Scan for the cell matching the given text and deliver its [X, Y] coordinate at center. 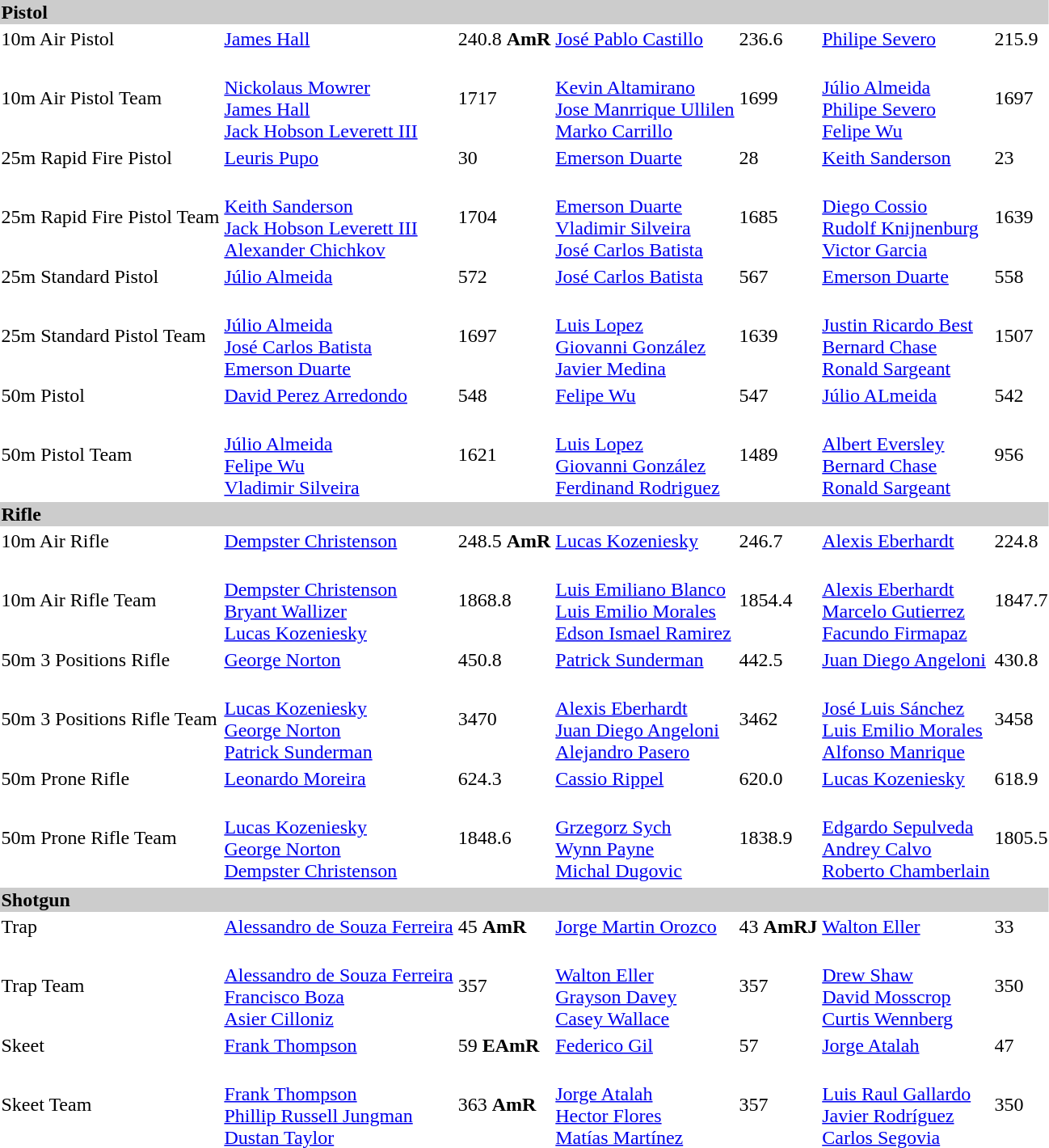
956 [1022, 454]
620.0 [778, 779]
618.9 [1022, 779]
10m Air Rifle Team [110, 600]
59 EAmR [504, 1045]
Rifle [524, 514]
1489 [778, 454]
50m Prone Rifle Team [110, 838]
3470 [504, 720]
236.6 [778, 39]
558 [1022, 276]
1507 [1022, 336]
Jorge Atalah [906, 1045]
10m Air Rifle [110, 541]
45 AmR [504, 926]
Cassio Rippel [645, 779]
Federico Gil [645, 1045]
548 [504, 395]
Albert EversleyBernard ChaseRonald Sargeant [906, 454]
43 AmRJ [778, 926]
George Norton [339, 660]
Philipe Severo [906, 39]
Keith Sanderson [906, 158]
25m Rapid Fire Pistol [110, 158]
Alessandro de Souza FerreiraFrancisco BozaAsier Cilloniz [339, 986]
Dempster Christenson [339, 541]
Júlio AlmeidaPhilipe SeveroFelipe Wu [906, 99]
450.8 [504, 660]
Emerson DuarteVladimir SilveiraJosé Carlos Batista [645, 217]
23 [1022, 158]
50m 3 Positions Rifle Team [110, 720]
José Pablo Castillo [645, 39]
Felipe Wu [645, 395]
1868.8 [504, 600]
Nickolaus MowrerJames HallJack Hobson Leverett III [339, 99]
Lucas KozenieskyGeorge NortonDempster Christenson [339, 838]
30 [504, 158]
47 [1022, 1045]
567 [778, 276]
624.3 [504, 779]
José Luis SánchezLuis Emilio MoralesAlfonso Manrique [906, 720]
Drew ShawDavid MosscropCurtis Wennberg [906, 986]
Trap [110, 926]
572 [504, 276]
Grzegorz SychWynn PayneMichal Dugovic [645, 838]
José Carlos Batista [645, 276]
215.9 [1022, 39]
28 [778, 158]
224.8 [1022, 541]
542 [1022, 395]
1805.5 [1022, 838]
Diego CossioRudolf KnijnenburgVictor Garcia [906, 217]
Shotgun [524, 900]
Alexis Eberhardt [906, 541]
547 [778, 395]
25m Standard Pistol Team [110, 336]
Dempster ChristensonBryant WallizerLucas Kozeniesky [339, 600]
Frank Thompson [339, 1045]
Júlio AlmeidaFelipe WuVladimir Silveira [339, 454]
Skeet [110, 1045]
Júlio AlmeidaJosé Carlos BatistaEmerson Duarte [339, 336]
50m Pistol [110, 395]
Juan Diego Angeloni [906, 660]
Alexis EberhardtJuan Diego AngeloniAlejandro Pasero [645, 720]
Jorge Martin Orozco [645, 926]
1699 [778, 99]
Luis Emiliano BlancoLuis Emilio MoralesEdson Ismael Ramirez [645, 600]
Keith SandersonJack Hobson Leverett IIIAlexander Chichkov [339, 217]
Patrick Sunderman [645, 660]
57 [778, 1045]
33 [1022, 926]
246.7 [778, 541]
Júlio ALmeida [906, 395]
1848.6 [504, 838]
350 [1022, 986]
Alessandro de Souza Ferreira [339, 926]
25m Rapid Fire Pistol Team [110, 217]
50m Pistol Team [110, 454]
Trap Team [110, 986]
David Perez Arredondo [339, 395]
3458 [1022, 720]
Kevin AltamiranoJose Manrrique UllilenMarko Carrillo [645, 99]
Alexis EberhardtMarcelo GutierrezFacundo Firmapaz [906, 600]
Edgardo SepulvedaAndrey CalvoRoberto Chamberlain [906, 838]
Walton Eller [906, 926]
Justin Ricardo BestBernard ChaseRonald Sargeant [906, 336]
1717 [504, 99]
Lucas KozenieskyGeorge NortonPatrick Sunderman [339, 720]
Luis LopezGiovanni GonzálezFerdinand Rodriguez [645, 454]
Luis LopezGiovanni GonzálezJavier Medina [645, 336]
248.5 AmR [504, 541]
1847.7 [1022, 600]
50m Prone Rifle [110, 779]
James Hall [339, 39]
Pistol [524, 12]
1704 [504, 217]
Leuris Pupo [339, 158]
50m 3 Positions Rifle [110, 660]
Walton EllerGrayson DaveyCasey Wallace [645, 986]
442.5 [778, 660]
1854.4 [778, 600]
Leonardo Moreira [339, 779]
1621 [504, 454]
1838.9 [778, 838]
Júlio Almeida [339, 276]
3462 [778, 720]
430.8 [1022, 660]
240.8 AmR [504, 39]
1685 [778, 217]
10m Air Pistol [110, 39]
10m Air Pistol Team [110, 99]
25m Standard Pistol [110, 276]
